For the text-containing cell, return its midpoint in [x, y] coordinate format. 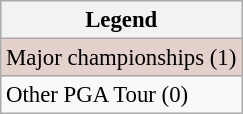
Legend [122, 20]
Other PGA Tour (0) [122, 95]
Major championships (1) [122, 58]
